Scan for the cell matching the given text and deliver its [X, Y] coordinate at center. 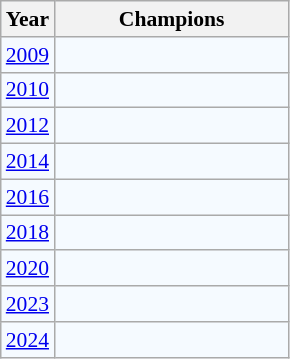
2016 [28, 197]
Champions [172, 19]
2024 [28, 340]
2023 [28, 304]
2018 [28, 233]
2020 [28, 269]
2012 [28, 126]
2009 [28, 55]
2014 [28, 162]
Year [28, 19]
2010 [28, 90]
